For the text-containing cell, return its midpoint in (x, y) coordinate format. 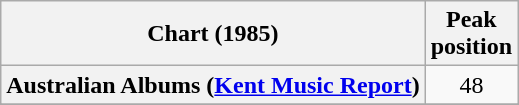
48 (471, 85)
Peakposition (471, 34)
Chart (1985) (213, 34)
Australian Albums (Kent Music Report) (213, 85)
